Extract the (X, Y) coordinate from the center of the cell holding the provided text.  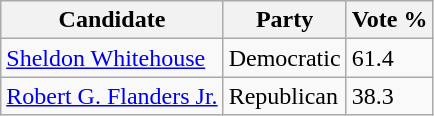
Democratic (284, 58)
Robert G. Flanders Jr. (112, 96)
Vote % (390, 20)
Candidate (112, 20)
38.3 (390, 96)
Party (284, 20)
61.4 (390, 58)
Republican (284, 96)
Sheldon Whitehouse (112, 58)
